For the text-containing cell, return its midpoint in (x, y) coordinate format. 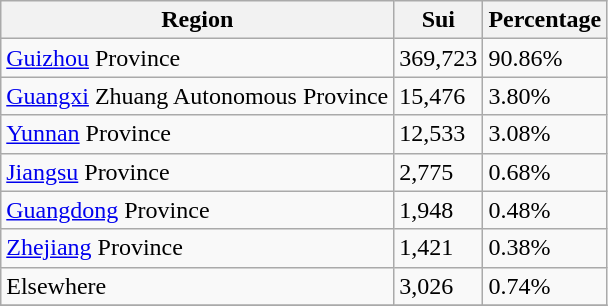
0.74% (545, 286)
369,723 (438, 58)
Region (198, 20)
Guizhou Province (198, 58)
0.48% (545, 210)
Percentage (545, 20)
15,476 (438, 96)
Yunnan Province (198, 134)
3.80% (545, 96)
Guangxi Zhuang Autonomous Province (198, 96)
0.68% (545, 172)
Jiangsu Province (198, 172)
90.86% (545, 58)
1,948 (438, 210)
1,421 (438, 248)
2,775 (438, 172)
Guangdong Province (198, 210)
Elsewhere (198, 286)
12,533 (438, 134)
3.08% (545, 134)
3,026 (438, 286)
Sui (438, 20)
0.38% (545, 248)
Zhejiang Province (198, 248)
